Search for the cell housing the specified text and yield its (x, y) center coordinate. 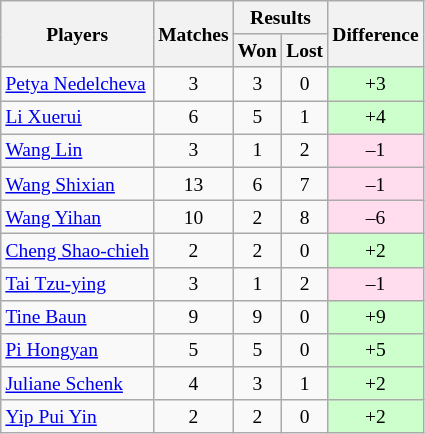
Matches (194, 34)
+9 (376, 316)
Won (257, 50)
–6 (376, 216)
Wang Shixian (78, 184)
Yip Pui Yin (78, 416)
Li Xuerui (78, 118)
Juliane Schenk (78, 384)
7 (305, 184)
+3 (376, 84)
Petya Nedelcheva (78, 84)
Players (78, 34)
8 (305, 216)
4 (194, 384)
Lost (305, 50)
Tai Tzu-ying (78, 284)
Wang Yihan (78, 216)
Cheng Shao-chieh (78, 250)
Tine Baun (78, 316)
13 (194, 184)
+4 (376, 118)
Results (280, 18)
Pi Hongyan (78, 350)
+5 (376, 350)
10 (194, 216)
Wang Lin (78, 150)
Difference (376, 34)
